Determine the (x, y) coordinate at the center of the cell enclosing the given text.  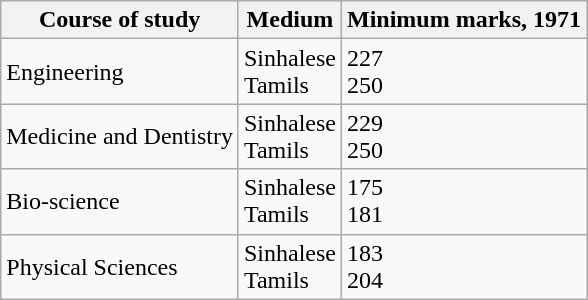
229250 (464, 136)
175181 (464, 202)
Medicine and Dentistry (120, 136)
Minimum marks, 1971 (464, 20)
Medium (290, 20)
Physical Sciences (120, 266)
Engineering (120, 72)
227250 (464, 72)
Course of study (120, 20)
183204 (464, 266)
Bio-science (120, 202)
